Pinpoint the cell where the given text exists, returning its [x, y] midpoint coordinate. 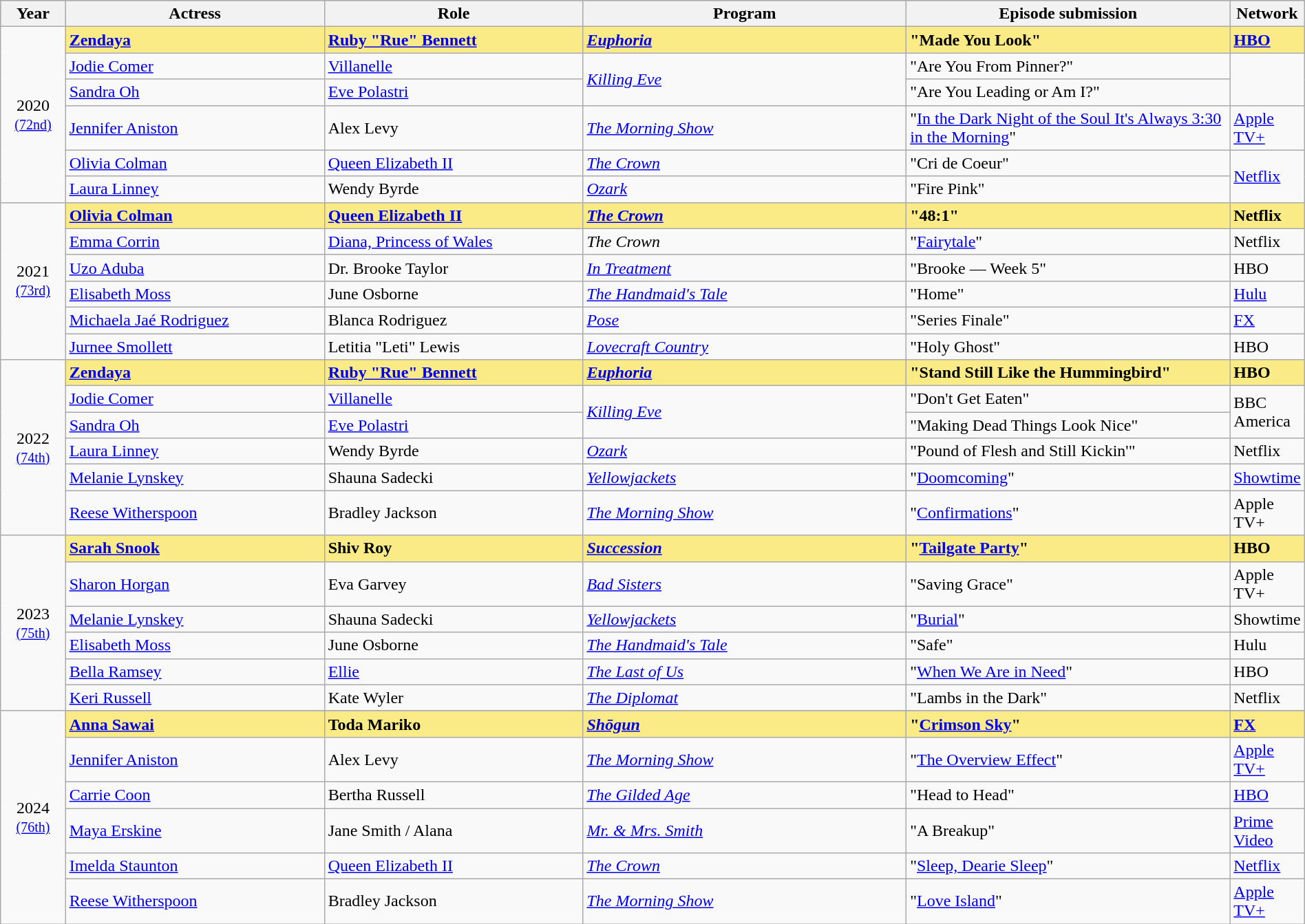
Sharon Horgan [195, 583]
Keri Russell [195, 698]
"Tailgate Party" [1068, 548]
"When We Are in Need" [1068, 671]
Episode submission [1068, 14]
Bertha Russell [454, 795]
Diana, Princess of Wales [454, 241]
BBC America [1267, 412]
Shōgun [745, 724]
Role [454, 14]
"In the Dark Night of the Soul It's Always 3:30 in the Morning" [1068, 128]
"Don't Get Eaten" [1068, 399]
Blanca Rodriguez [454, 320]
Emma Corrin [195, 241]
"Saving Grace" [1068, 583]
Shiv Roy [454, 548]
"Love Island" [1068, 901]
Jurnee Smollett [195, 346]
2021(73rd) [33, 281]
"Confirmations" [1068, 513]
"Sleep, Dearie Sleep" [1068, 866]
Lovecraft Country [745, 346]
Ellie [454, 671]
"Crimson Sky" [1068, 724]
Jane Smith / Alana [454, 830]
The Diplomat [745, 698]
Program [745, 14]
"Fairytale" [1068, 241]
"Pound of Flesh and Still Kickin'" [1068, 451]
Network [1267, 14]
In Treatment [745, 268]
"Doomcoming" [1068, 477]
Eva Garvey [454, 583]
2020(72nd) [33, 114]
"Cri de Coeur" [1068, 163]
Letitia "Leti" Lewis [454, 346]
Year [33, 14]
Kate Wyler [454, 698]
Actress [195, 14]
"Lambs in the Dark" [1068, 698]
Uzo Aduba [195, 268]
Dr. Brooke Taylor [454, 268]
Michaela Jaé Rodriguez [195, 320]
"Fire Pink" [1068, 189]
Anna Sawai [195, 724]
Mr. & Mrs. Smith [745, 830]
"48:1" [1068, 215]
The Gilded Age [745, 795]
"Are You Leading or Am I?" [1068, 92]
"Home" [1068, 294]
"Safe" [1068, 645]
"Head to Head" [1068, 795]
Pose [745, 320]
Imelda Staunton [195, 866]
2023(75th) [33, 623]
2024(76th) [33, 817]
Prime Video [1267, 830]
"Burial" [1068, 619]
"A Breakup" [1068, 830]
"Are You From Pinner?" [1068, 66]
Maya Erskine [195, 830]
Bad Sisters [745, 583]
"Brooke — Week 5" [1068, 268]
"Stand Still Like the Hummingbird" [1068, 373]
2022(74th) [33, 447]
"Series Finale" [1068, 320]
"The Overview Effect" [1068, 760]
"Making Dead Things Look Nice" [1068, 425]
"Holy Ghost" [1068, 346]
Carrie Coon [195, 795]
Bella Ramsey [195, 671]
"Made You Look" [1068, 40]
The Last of Us [745, 671]
Toda Mariko [454, 724]
Sarah Snook [195, 548]
Succession [745, 548]
